Search for the cell housing the specified text and yield its [X, Y] center coordinate. 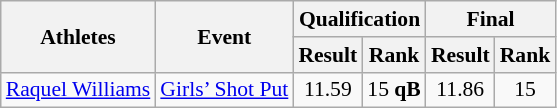
Raquel Williams [78, 90]
15 [526, 90]
11.86 [460, 90]
Girls’ Shot Put [224, 90]
Athletes [78, 36]
Event [224, 36]
15 qB [394, 90]
Final [490, 19]
Qualification [359, 19]
11.59 [328, 90]
